Return the [x, y] coordinate for the center point of the cell that contains the specified text.  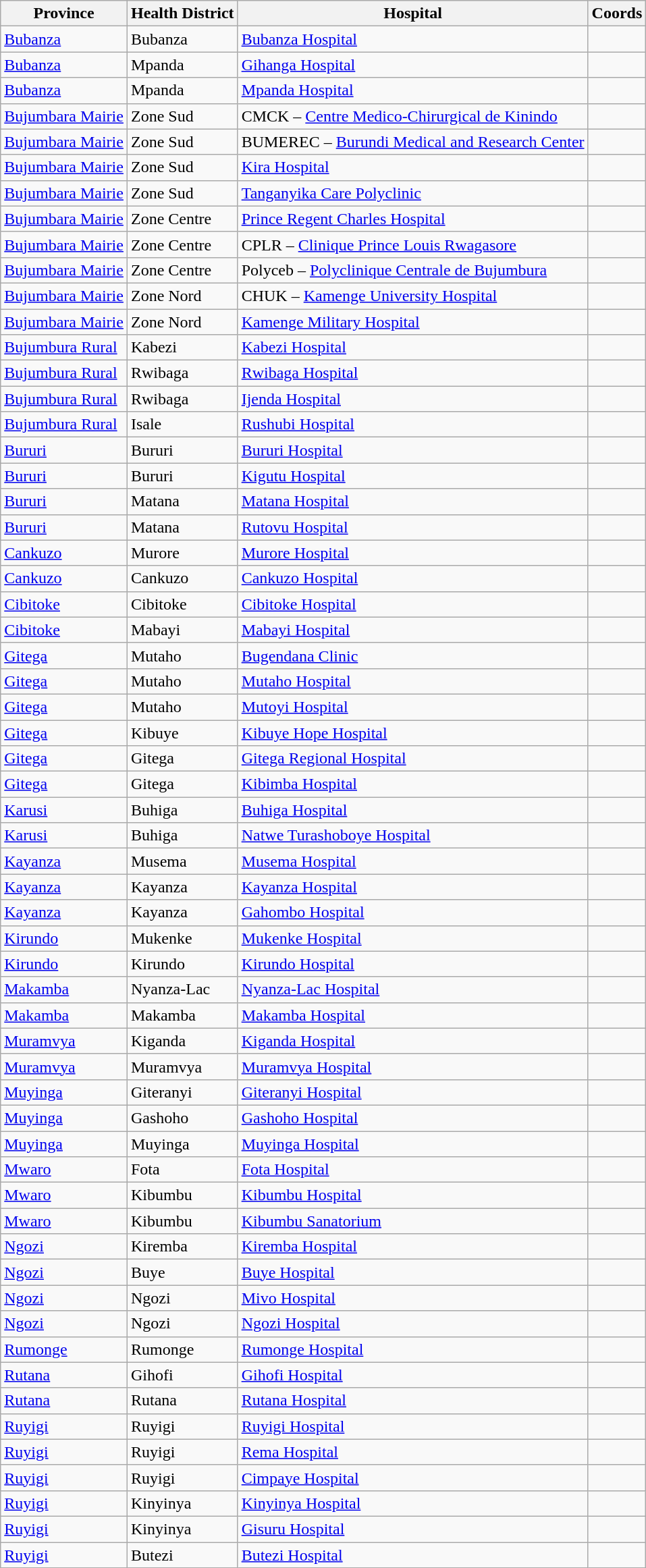
Mukenke Hospital [413, 938]
Rumonge Hospital [413, 1349]
Matana Hospital [413, 502]
Tanganyika Care Polyclinic [413, 193]
Butezi [182, 1555]
Kamenge Military Hospital [413, 322]
Bugendana Clinic [413, 655]
CPLR – Clinique Prince Louis Rwagasore [413, 244]
Hospital [413, 13]
Butezi Hospital [413, 1555]
Bubanza Hospital [413, 39]
Rwibaga Hospital [413, 373]
Ngozi Hospital [413, 1324]
Gashoho Hospital [413, 1118]
Natwe Turashoboye Hospital [413, 836]
Kibuye Hope Hospital [413, 732]
Kiganda Hospital [413, 1041]
Mabayi Hospital [413, 630]
Mutaho Hospital [413, 681]
Polyceb – Polyclinique Centrale de Bujumbura [413, 270]
Rutovu Hospital [413, 527]
Bururi Hospital [413, 450]
Kibumbu Hospital [413, 1195]
Rutana Hospital [413, 1401]
Ruyigi Hospital [413, 1426]
Musema [182, 861]
Kira Hospital [413, 167]
Health District [182, 13]
Giteranyi Hospital [413, 1092]
Murore Hospital [413, 553]
Gihanga Hospital [413, 65]
Isale [182, 425]
Nyanza-Lac [182, 990]
Gitega Regional Hospital [413, 759]
Mivo Hospital [413, 1298]
Kayanza Hospital [413, 887]
Gahombo Hospital [413, 913]
Mpanda Hospital [413, 90]
Gihofi Hospital [413, 1375]
Cibitoke Hospital [413, 604]
Kiremba [182, 1247]
Kibuye [182, 732]
BUMEREC – Burundi Medical and Research Center [413, 142]
Gihofi [182, 1375]
Kirundo Hospital [413, 964]
CMCK – Centre Medico-Chirurgical de Kinindo [413, 116]
Kabezi [182, 348]
Gisuru Hospital [413, 1529]
Rushubi Hospital [413, 425]
Cimpaye Hospital [413, 1478]
Mabayi [182, 630]
Gashoho [182, 1118]
Kibumbu Sanatorium [413, 1221]
Kigutu Hospital [413, 476]
Buye [182, 1272]
Kibimba Hospital [413, 784]
CHUK – Kamenge University Hospital [413, 296]
Mukenke [182, 938]
Ijenda Hospital [413, 399]
Makamba Hospital [413, 1015]
Kabezi Hospital [413, 348]
Kiganda [182, 1041]
Muramvya Hospital [413, 1066]
Prince Regent Charles Hospital [413, 219]
Coords [617, 13]
Nyanza-Lac Hospital [413, 990]
Buye Hospital [413, 1272]
Province [64, 13]
Fota Hospital [413, 1170]
Muyinga Hospital [413, 1144]
Buhiga Hospital [413, 810]
Fota [182, 1170]
Cankuzo Hospital [413, 578]
Kiremba Hospital [413, 1247]
Rema Hospital [413, 1452]
Murore [182, 553]
Giteranyi [182, 1092]
Mutoyi Hospital [413, 707]
Kinyinya Hospital [413, 1503]
Musema Hospital [413, 861]
